Extract the [x, y] coordinate from the center of the cell holding the provided text.  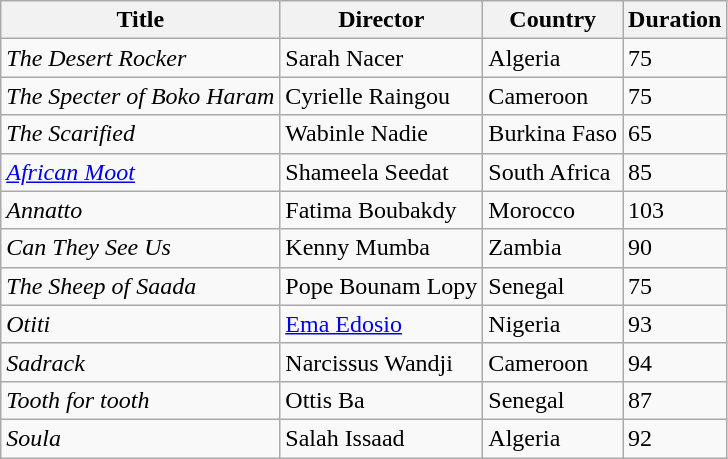
Sarah Nacer [382, 58]
Title [140, 20]
Ottis Ba [382, 400]
The Scarified [140, 134]
Can They See Us [140, 248]
Annatto [140, 210]
94 [675, 362]
Otiti [140, 324]
Burkina Faso [553, 134]
93 [675, 324]
Zambia [553, 248]
Ema Edosio [382, 324]
Director [382, 20]
Sadrack [140, 362]
90 [675, 248]
African Moot [140, 172]
Duration [675, 20]
South Africa [553, 172]
The Desert Rocker [140, 58]
The Specter of Boko Haram [140, 96]
The Sheep of Saada [140, 286]
Soula [140, 438]
Cyrielle Raingou [382, 96]
Kenny Mumba [382, 248]
Shameela Seedat [382, 172]
Fatima Boubakdy [382, 210]
Country [553, 20]
Narcissus Wandji [382, 362]
87 [675, 400]
Salah Issaad [382, 438]
85 [675, 172]
Pope Bounam Lopy [382, 286]
Tooth for tooth [140, 400]
65 [675, 134]
Wabinle Nadie [382, 134]
92 [675, 438]
Morocco [553, 210]
103 [675, 210]
Nigeria [553, 324]
